Return (x, y) of the center of cell containing provided text 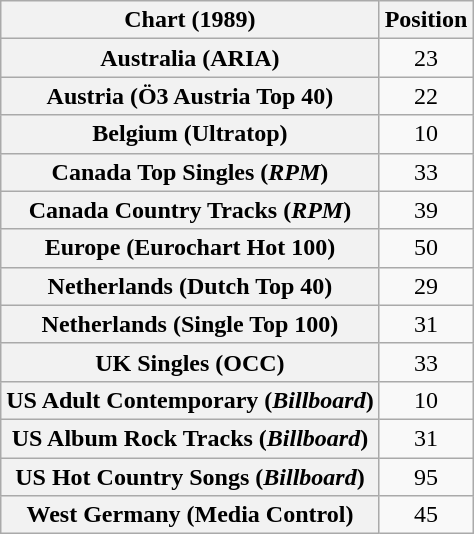
29 (426, 286)
Canada Top Singles (RPM) (190, 172)
Chart (1989) (190, 20)
39 (426, 210)
95 (426, 477)
US Adult Contemporary (Billboard) (190, 400)
Position (426, 20)
UK Singles (OCC) (190, 362)
US Hot Country Songs (Billboard) (190, 477)
23 (426, 58)
Netherlands (Dutch Top 40) (190, 286)
Europe (Eurochart Hot 100) (190, 248)
22 (426, 96)
Canada Country Tracks (RPM) (190, 210)
45 (426, 515)
Australia (ARIA) (190, 58)
US Album Rock Tracks (Billboard) (190, 438)
50 (426, 248)
Belgium (Ultratop) (190, 134)
Netherlands (Single Top 100) (190, 324)
West Germany (Media Control) (190, 515)
Austria (Ö3 Austria Top 40) (190, 96)
